Search for the cell housing the specified text and yield its [x, y] center coordinate. 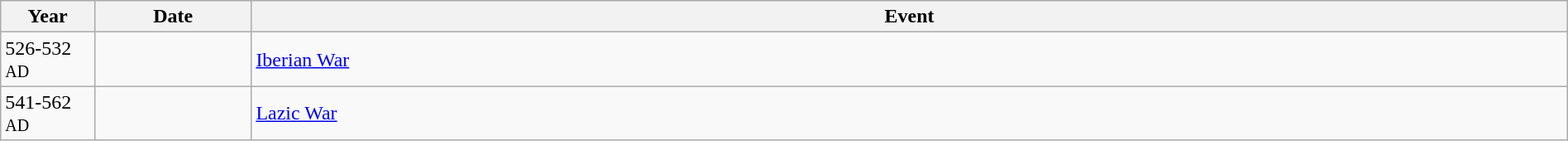
Event [910, 17]
Year [48, 17]
541-562 AD [48, 113]
Date [172, 17]
526-532 AD [48, 60]
Iberian War [910, 60]
Lazic War [910, 113]
